For the text-containing cell, return its midpoint in (x, y) coordinate format. 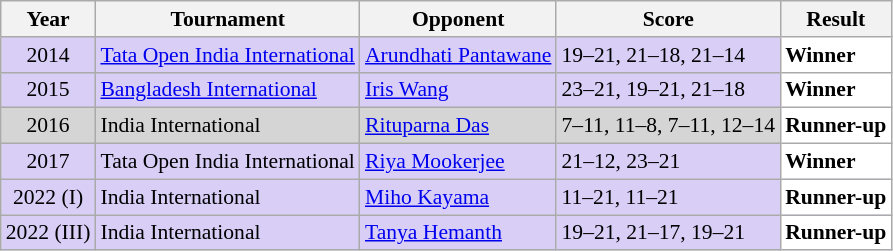
2014 (48, 55)
23–21, 19–21, 21–18 (668, 90)
2015 (48, 90)
2017 (48, 162)
Arundhati Pantawane (458, 55)
Bangladesh International (228, 90)
Rituparna Das (458, 126)
Tanya Hemanth (458, 233)
21–12, 23–21 (668, 162)
11–21, 11–21 (668, 197)
2016 (48, 126)
7–11, 11–8, 7–11, 12–14 (668, 126)
19–21, 21–17, 19–21 (668, 233)
Iris Wang (458, 90)
2022 (III) (48, 233)
Year (48, 19)
Miho Kayama (458, 197)
Score (668, 19)
2022 (I) (48, 197)
Tournament (228, 19)
Result (836, 19)
19–21, 21–18, 21–14 (668, 55)
Riya Mookerjee (458, 162)
Opponent (458, 19)
